Search for the cell housing the specified text and yield its [X, Y] center coordinate. 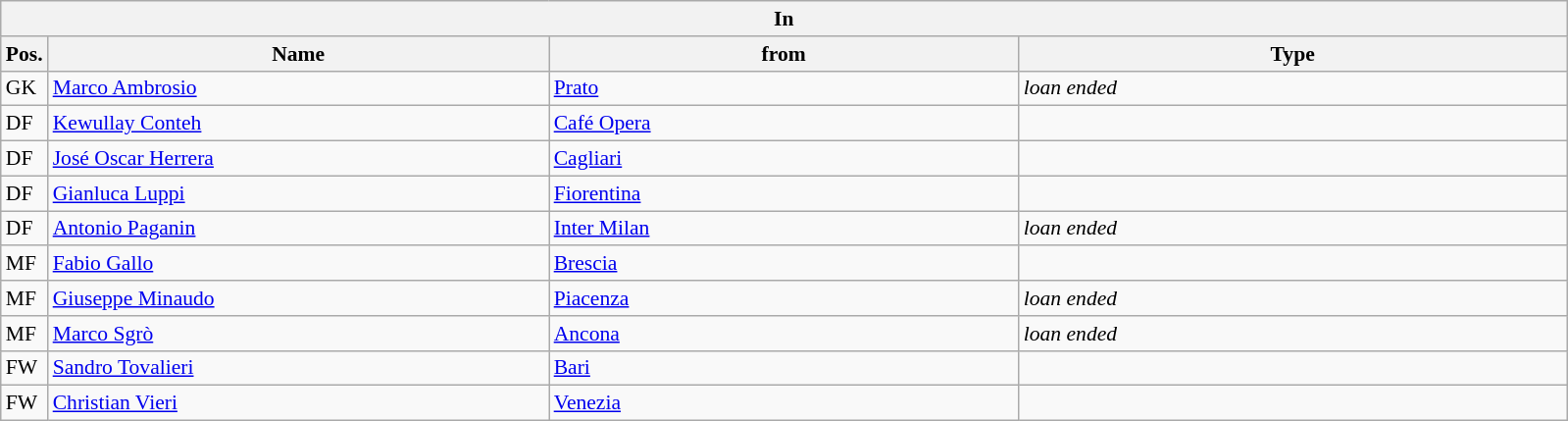
Marco Ambrosio [298, 88]
Ancona [784, 334]
Brescia [784, 264]
Sandro Tovalieri [298, 368]
Kewullay Conteh [298, 124]
from [784, 54]
Marco Sgrò [298, 334]
Type [1292, 54]
GK [25, 88]
José Oscar Herrera [298, 159]
Prato [784, 88]
Piacenza [784, 298]
Name [298, 54]
Fiorentina [784, 193]
Café Opera [784, 124]
Giuseppe Minaudo [298, 298]
Antonio Paganin [298, 229]
In [784, 19]
Gianluca Luppi [298, 193]
Pos. [25, 54]
Inter Milan [784, 229]
Bari [784, 368]
Cagliari [784, 159]
Christian Vieri [298, 403]
Venezia [784, 403]
Fabio Gallo [298, 264]
